Determine the [x, y] coordinate at the center of the cell enclosing the given text.  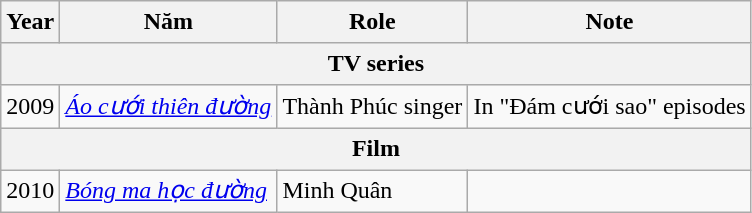
2009 [30, 106]
Minh Quân [372, 191]
Note [610, 22]
Bóng ma học đường [168, 191]
Năm [168, 22]
Film [376, 149]
Year [30, 22]
Áo cưới thiên đường [168, 106]
Thành Phúc singer [372, 106]
2010 [30, 191]
In "Đám cưới sao" episodes [610, 106]
TV series [376, 64]
Role [372, 22]
